Detect which cell encompasses the target text, then output its [X, Y] center coordinate. 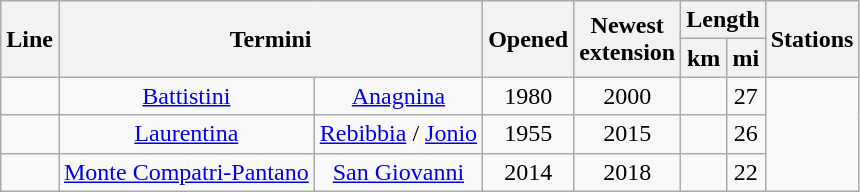
2018 [628, 172]
San Giovanni [398, 172]
km [704, 58]
1955 [528, 134]
Monte Compatri-Pantano [186, 172]
Laurentina [186, 134]
Rebibbia / Jonio [398, 134]
Line [30, 39]
Stations [812, 39]
2015 [628, 134]
2014 [528, 172]
26 [746, 134]
Anagnina [398, 96]
Battistini [186, 96]
Termini [270, 39]
1980 [528, 96]
22 [746, 172]
2000 [628, 96]
mi [746, 58]
Opened [528, 39]
27 [746, 96]
Length [723, 20]
Newest extension [628, 39]
